Return the (X, Y) coordinate for the center point of the cell that contains the specified text.  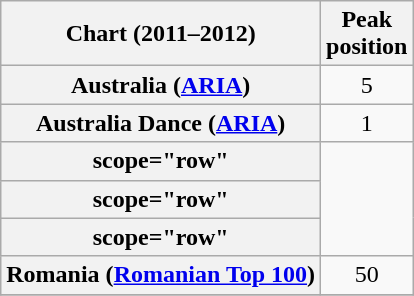
Australia Dance (ARIA) (161, 123)
50 (367, 275)
Chart (2011–2012) (161, 34)
Australia (ARIA) (161, 85)
5 (367, 85)
1 (367, 123)
Peakposition (367, 34)
Romania (Romanian Top 100) (161, 275)
